Scan for the cell matching the given text and deliver its [x, y] coordinate at center. 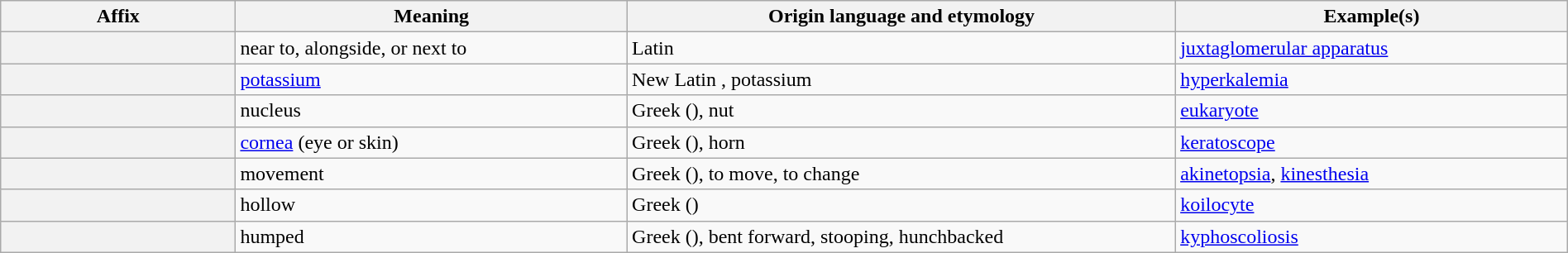
kyphoscoliosis [1372, 236]
Greek (), to move, to change [901, 174]
akinetopsia, kinesthesia [1372, 174]
potassium [432, 79]
eukaryote [1372, 111]
near to, alongside, or next to [432, 48]
hyperkalemia [1372, 79]
Affix [118, 17]
Greek (), horn [901, 142]
New Latin , potassium [901, 79]
Meaning [432, 17]
humped [432, 236]
movement [432, 174]
Greek () [901, 205]
Example(s) [1372, 17]
keratoscope [1372, 142]
Origin language and etymology [901, 17]
koilocyte [1372, 205]
Greek (), nut [901, 111]
Latin [901, 48]
juxtaglomerular apparatus [1372, 48]
hollow [432, 205]
nucleus [432, 111]
Greek (), bent forward, stooping, hunchbacked [901, 236]
cornea (eye or skin) [432, 142]
